Output the [X, Y] coordinate of the center of the cell containing the given text.  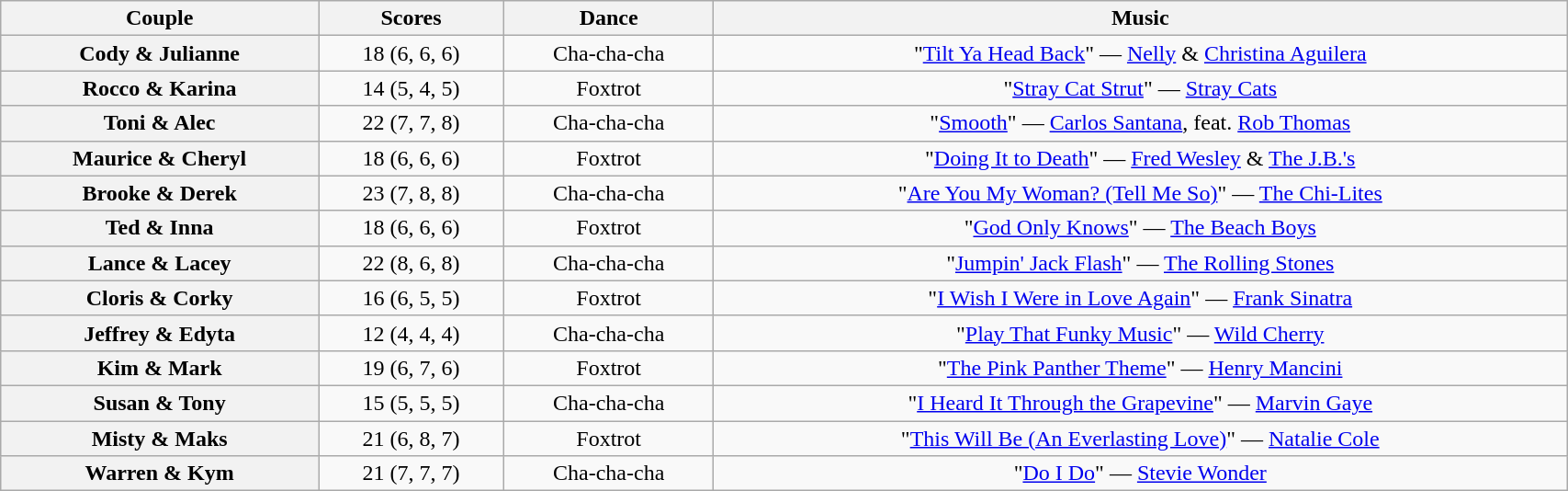
14 (5, 4, 5) [411, 88]
"Jumpin' Jack Flash" — The Rolling Stones [1141, 263]
Ted & Inna [160, 228]
Rocco & Karina [160, 88]
Dance [608, 18]
"I Wish I Were in Love Again" — Frank Sinatra [1141, 298]
23 (7, 8, 8) [411, 193]
16 (6, 5, 5) [411, 298]
22 (7, 7, 8) [411, 123]
Music [1141, 18]
"God Only Knows" — The Beach Boys [1141, 228]
"Doing It to Death" — Fred Wesley & The J.B.'s [1141, 158]
21 (7, 7, 7) [411, 474]
"Are You My Woman? (Tell Me So)" — The Chi-Lites [1141, 193]
"Stray Cat Strut" — Stray Cats [1141, 88]
12 (4, 4, 4) [411, 333]
21 (6, 8, 7) [411, 439]
Brooke & Derek [160, 193]
Susan & Tony [160, 403]
Cody & Julianne [160, 53]
"Smooth" — Carlos Santana, feat. Rob Thomas [1141, 123]
Couple [160, 18]
Maurice & Cheryl [160, 158]
"Tilt Ya Head Back" — Nelly & Christina Aguilera [1141, 53]
19 (6, 7, 6) [411, 368]
Cloris & Corky [160, 298]
Jeffrey & Edyta [160, 333]
Toni & Alec [160, 123]
15 (5, 5, 5) [411, 403]
"I Heard It Through the Grapevine" — Marvin Gaye [1141, 403]
"Play That Funky Music" — Wild Cherry [1141, 333]
22 (8, 6, 8) [411, 263]
Scores [411, 18]
Kim & Mark [160, 368]
"Do I Do" — Stevie Wonder [1141, 474]
Warren & Kym [160, 474]
Lance & Lacey [160, 263]
Misty & Maks [160, 439]
"This Will Be (An Everlasting Love)" — Natalie Cole [1141, 439]
"The Pink Panther Theme" — Henry Mancini [1141, 368]
